Return the (X, Y) coordinate for the center point of the cell that contains the specified text.  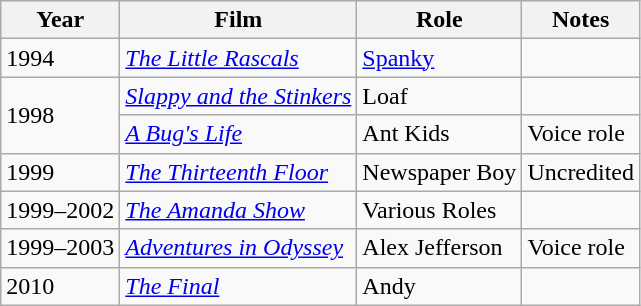
Year (60, 20)
The Final (238, 286)
Slappy and the Stinkers (238, 96)
2010 (60, 286)
A Bug's Life (238, 134)
Notes (581, 20)
Andy (440, 286)
Newspaper Boy (440, 172)
The Little Rascals (238, 58)
The Amanda Show (238, 210)
Spanky (440, 58)
1998 (60, 115)
1999–2002 (60, 210)
Role (440, 20)
Ant Kids (440, 134)
Film (238, 20)
Various Roles (440, 210)
The Thirteenth Floor (238, 172)
1994 (60, 58)
Uncredited (581, 172)
1999–2003 (60, 248)
Alex Jefferson (440, 248)
Loaf (440, 96)
Adventures in Odyssey (238, 248)
1999 (60, 172)
